From the cell containing the given text, extract its center point as (X, Y) coordinate. 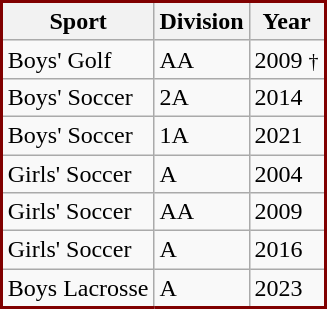
2009 (287, 212)
Year (287, 22)
2014 (287, 97)
2021 (287, 135)
Sport (78, 22)
2004 (287, 173)
1A (202, 135)
Boys' Golf (78, 59)
2016 (287, 250)
2023 (287, 288)
Boys Lacrosse (78, 288)
2A (202, 97)
Division (202, 22)
2009 † (287, 59)
